Scan for the cell matching the given text and deliver its [x, y] coordinate at center. 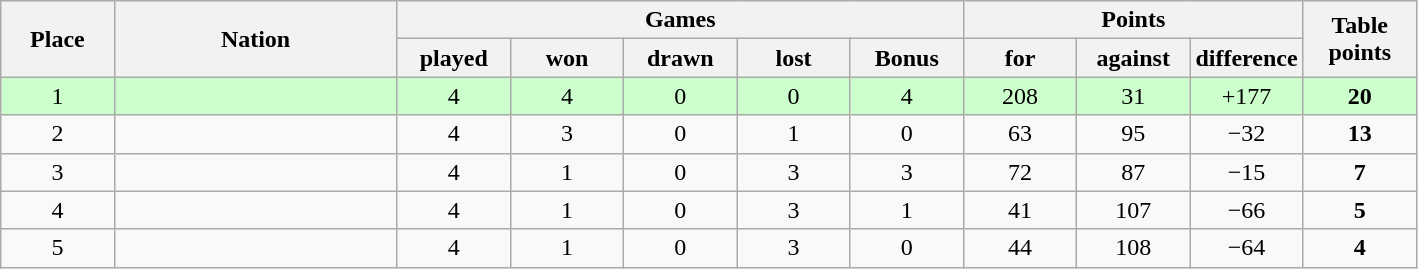
−15 [1246, 172]
drawn [680, 58]
for [1020, 58]
87 [1134, 172]
107 [1134, 210]
72 [1020, 172]
against [1134, 58]
44 [1020, 248]
20 [1360, 96]
won [566, 58]
difference [1246, 58]
95 [1134, 134]
+177 [1246, 96]
63 [1020, 134]
Tablepoints [1360, 39]
−64 [1246, 248]
Place [58, 39]
108 [1134, 248]
Bonus [906, 58]
lost [794, 58]
31 [1134, 96]
−32 [1246, 134]
−66 [1246, 210]
played [454, 58]
41 [1020, 210]
Games [680, 20]
208 [1020, 96]
2 [58, 134]
Nation [256, 39]
Points [1133, 20]
7 [1360, 172]
13 [1360, 134]
